Detect which cell encompasses the target text, then output its [x, y] center coordinate. 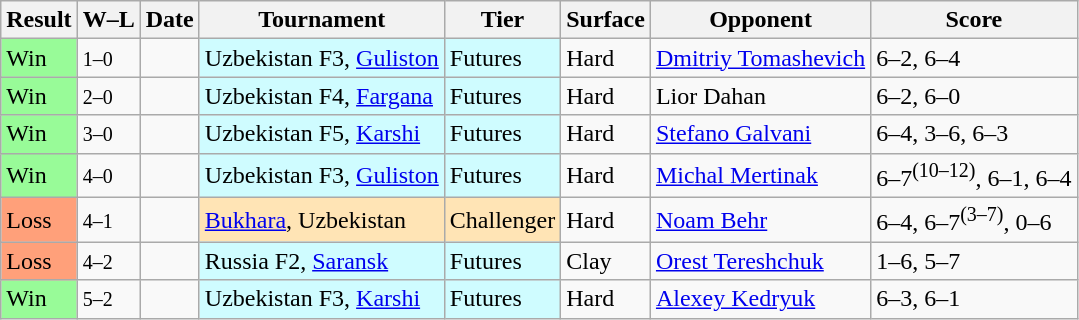
Alexey Kedryuk [760, 299]
6–7(10–12), 6–1, 6–4 [974, 176]
Stefano Galvani [760, 134]
W–L [108, 20]
Russia F2, Saransk [322, 261]
4–2 [108, 261]
Tier [502, 20]
6–2, 6–0 [974, 96]
6–3, 6–1 [974, 299]
3–0 [108, 134]
Bukhara, Uzbekistan [322, 220]
Date [170, 20]
Michal Mertinak [760, 176]
Tournament [322, 20]
2–0 [108, 96]
Uzbekistan F5, Karshi [322, 134]
4–0 [108, 176]
Surface [606, 20]
4–1 [108, 220]
1–0 [108, 58]
Lior Dahan [760, 96]
Challenger [502, 220]
Noam Behr [760, 220]
6–4, 6–7(3–7), 0–6 [974, 220]
Uzbekistan F4, Fargana [322, 96]
1–6, 5–7 [974, 261]
Score [974, 20]
Orest Tereshchuk [760, 261]
Dmitriy Tomashevich [760, 58]
Opponent [760, 20]
6–4, 3–6, 6–3 [974, 134]
5–2 [108, 299]
Result [39, 20]
Uzbekistan F3, Karshi [322, 299]
6–2, 6–4 [974, 58]
Clay [606, 261]
